Output the (X, Y) coordinate of the center of the cell containing the given text.  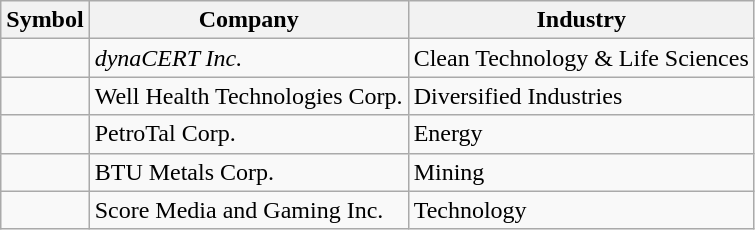
Mining (581, 172)
Technology (581, 210)
PetroTal Corp. (248, 134)
Energy (581, 134)
Score Media and Gaming Inc. (248, 210)
Company (248, 20)
Diversified Industries (581, 96)
Industry (581, 20)
dynaCERT Inc. (248, 58)
Clean Technology & Life Sciences (581, 58)
Well Health Technologies Corp. (248, 96)
BTU Metals Corp. (248, 172)
Symbol (45, 20)
